Find where the given text appears and provide that cell's center as (x, y) coordinate. 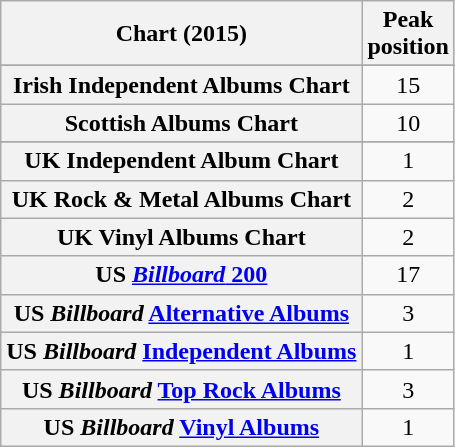
Scottish Albums Chart (182, 123)
UK Independent Album Chart (182, 161)
US Billboard Vinyl Albums (182, 427)
17 (408, 275)
US Billboard Alternative Albums (182, 313)
Chart (2015) (182, 34)
Peak position (408, 34)
UK Vinyl Albums Chart (182, 237)
15 (408, 85)
US Billboard Independent Albums (182, 351)
UK Rock & Metal Albums Chart (182, 199)
Irish Independent Albums Chart (182, 85)
US Billboard Top Rock Albums (182, 389)
10 (408, 123)
US Billboard 200 (182, 275)
